Capture the cell that displays the provided text and extract its (X, Y) central coordinate. 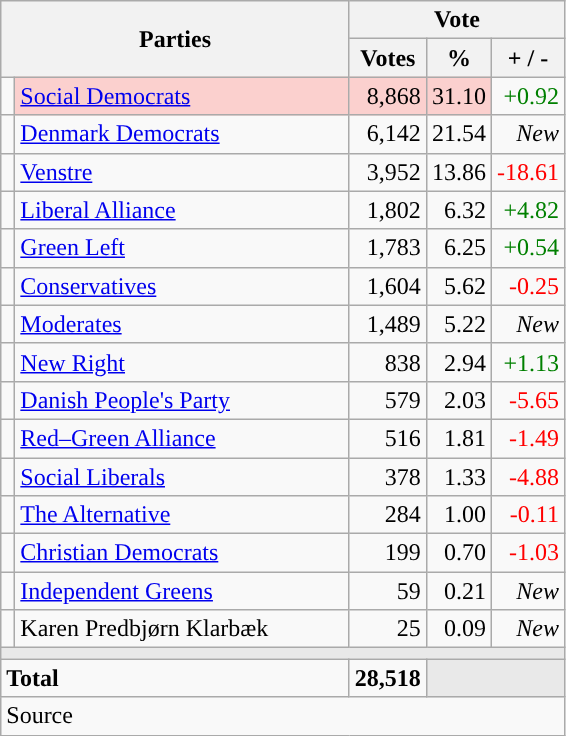
1,489 (388, 324)
838 (388, 362)
-1.03 (528, 553)
+ / - (528, 58)
+0.92 (528, 96)
Moderates (182, 324)
Social Democrats (182, 96)
The Alternative (182, 515)
5.22 (458, 324)
-18.61 (528, 172)
Conservatives (182, 286)
2.03 (458, 400)
6.25 (458, 248)
Karen Predbjørn Klarbæk (182, 629)
+0.54 (528, 248)
Red–Green Alliance (182, 438)
378 (388, 477)
579 (388, 400)
2.94 (458, 362)
6.32 (458, 210)
% (458, 58)
Liberal Alliance (182, 210)
1.33 (458, 477)
59 (388, 591)
Votes (388, 58)
31.10 (458, 96)
Source (283, 716)
Parties (176, 39)
6,142 (388, 134)
+1.13 (528, 362)
+4.82 (528, 210)
-4.88 (528, 477)
Social Liberals (182, 477)
New Right (182, 362)
Vote (456, 20)
Christian Democrats (182, 553)
0.70 (458, 553)
28,518 (388, 678)
25 (388, 629)
0.09 (458, 629)
8,868 (388, 96)
-0.25 (528, 286)
199 (388, 553)
-5.65 (528, 400)
Independent Greens (182, 591)
13.86 (458, 172)
Total (176, 678)
-0.11 (528, 515)
Venstre (182, 172)
Denmark Democrats (182, 134)
1.00 (458, 515)
0.21 (458, 591)
Green Left (182, 248)
-1.49 (528, 438)
1,802 (388, 210)
1,783 (388, 248)
1,604 (388, 286)
516 (388, 438)
21.54 (458, 134)
284 (388, 515)
Danish People's Party (182, 400)
1.81 (458, 438)
3,952 (388, 172)
5.62 (458, 286)
